Locate the cell with the specified text and output its (x, y) center coordinate. 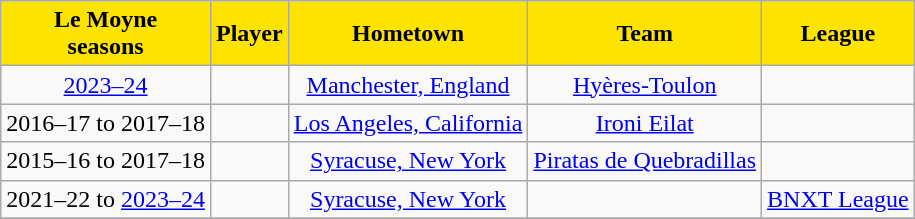
League (838, 34)
2023–24 (106, 85)
Hyères-Toulon (645, 85)
Ironi Eilat (645, 123)
BNXT League (838, 199)
Manchester, England (408, 85)
Los Angeles, California (408, 123)
Le Moyneseasons (106, 34)
2021–22 to 2023–24 (106, 199)
Piratas de Quebradillas (645, 161)
2015–16 to 2017–18 (106, 161)
Team (645, 34)
Player (249, 34)
Hometown (408, 34)
2016–17 to 2017–18 (106, 123)
